Return (X, Y) of the center of cell containing provided text 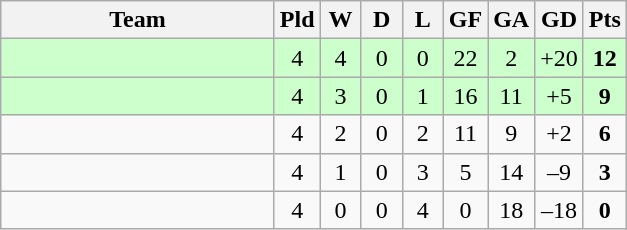
+2 (560, 134)
Pts (604, 20)
–18 (560, 210)
GA (512, 20)
5 (465, 172)
Team (138, 20)
14 (512, 172)
+5 (560, 96)
18 (512, 210)
W (340, 20)
+20 (560, 58)
–9 (560, 172)
GF (465, 20)
6 (604, 134)
12 (604, 58)
GD (560, 20)
L (422, 20)
22 (465, 58)
16 (465, 96)
Pld (297, 20)
D (382, 20)
